Determine the (X, Y) coordinate at the center of the cell enclosing the given text.  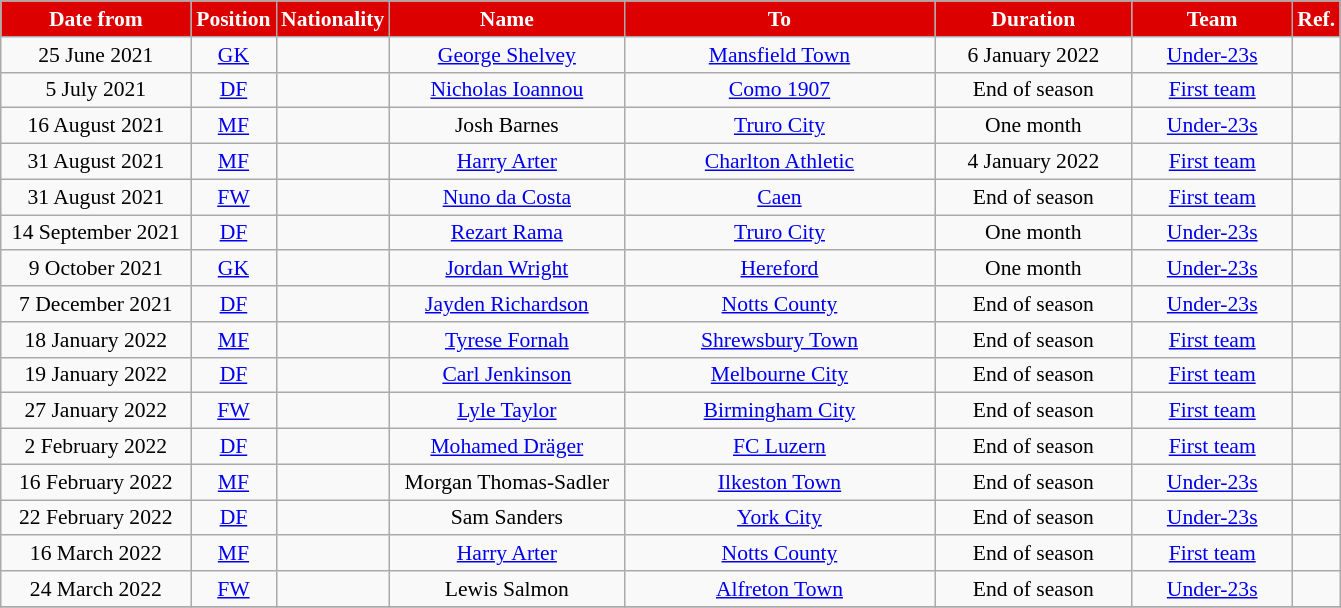
Ilkeston Town (779, 482)
Name (506, 19)
Position (234, 19)
Melbourne City (779, 375)
Como 1907 (779, 90)
Team (1212, 19)
FC Luzern (779, 447)
Rezart Rama (506, 233)
Josh Barnes (506, 126)
York City (779, 518)
Mohamed Dräger (506, 447)
Mansfield Town (779, 55)
Jayden Richardson (506, 304)
9 October 2021 (96, 269)
George Shelvey (506, 55)
Ref. (1316, 19)
Birmingham City (779, 411)
Nuno da Costa (506, 197)
Morgan Thomas-Sadler (506, 482)
7 December 2021 (96, 304)
Tyrese Fornah (506, 340)
6 January 2022 (1034, 55)
2 February 2022 (96, 447)
Jordan Wright (506, 269)
16 August 2021 (96, 126)
5 July 2021 (96, 90)
16 February 2022 (96, 482)
Hereford (779, 269)
18 January 2022 (96, 340)
27 January 2022 (96, 411)
Sam Sanders (506, 518)
16 March 2022 (96, 554)
Date from (96, 19)
Lewis Salmon (506, 589)
25 June 2021 (96, 55)
Caen (779, 197)
22 February 2022 (96, 518)
19 January 2022 (96, 375)
Nationality (332, 19)
Lyle Taylor (506, 411)
24 March 2022 (96, 589)
14 September 2021 (96, 233)
Alfreton Town (779, 589)
Charlton Athletic (779, 162)
4 January 2022 (1034, 162)
Duration (1034, 19)
Nicholas Ioannou (506, 90)
Carl Jenkinson (506, 375)
Shrewsbury Town (779, 340)
To (779, 19)
